From the cell containing the given text, extract its center point as [X, Y] coordinate. 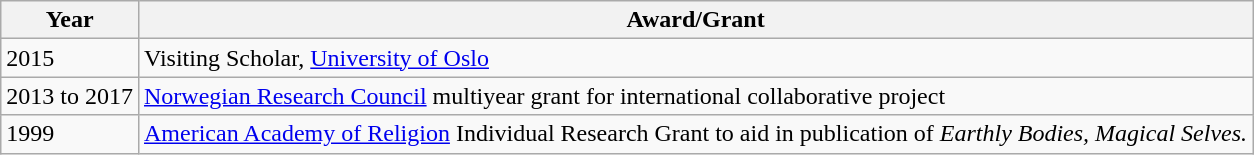
Norwegian Research Council multiyear grant for international collaborative project [695, 96]
American Academy of Religion Individual Research Grant to aid in publication of Earthly Bodies, Magical Selves. [695, 134]
2013 to 2017 [70, 96]
Year [70, 20]
1999 [70, 134]
Visiting Scholar, University of Oslo [695, 58]
Award/Grant [695, 20]
2015 [70, 58]
